Capture the cell that displays the provided text and extract its (X, Y) central coordinate. 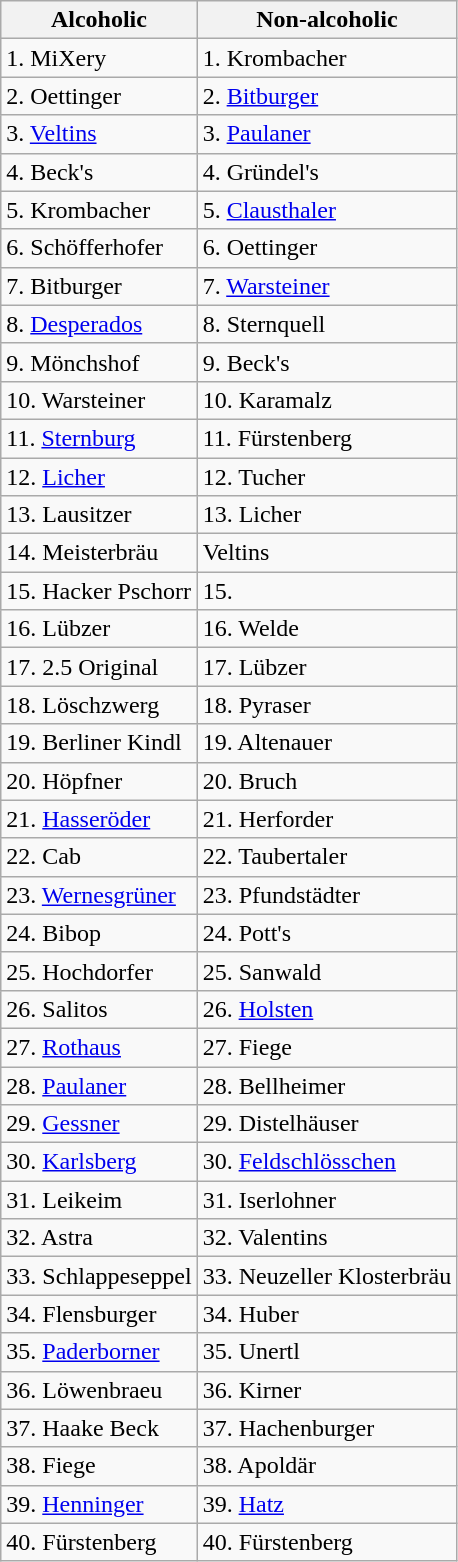
23. Pfundstädter (327, 895)
15. (327, 591)
Non-alcoholic (327, 20)
38. Apoldär (327, 1466)
3. Paulaner (327, 134)
19. Berliner Kindl (99, 743)
24. Pott's (327, 933)
12. Licher (99, 477)
38. Fiege (99, 1466)
5. Krombacher (99, 210)
7. Bitburger (99, 286)
12. Tucher (327, 477)
7. Warsteiner (327, 286)
21. Hasseröder (99, 819)
30. Karlsberg (99, 1162)
27. Fiege (327, 1047)
17. Lübzer (327, 667)
36. Löwenbraeu (99, 1390)
36. Kirner (327, 1390)
3. Veltins (99, 134)
16. Welde (327, 629)
34. Flensburger (99, 1314)
11. Sternburg (99, 438)
1. MiXery (99, 58)
37. Haake Beck (99, 1428)
20. Höpfner (99, 781)
23. Wernesgrüner (99, 895)
9. Mönchshof (99, 362)
9. Beck's (327, 362)
17. 2.5 Original (99, 667)
15. Hacker Pschorr (99, 591)
21. Herforder (327, 819)
5. Clausthaler (327, 210)
2. Oettinger (99, 96)
13. Licher (327, 515)
39. Hatz (327, 1504)
32. Valentins (327, 1238)
29. Gessner (99, 1124)
8. Desperados (99, 324)
Alcoholic (99, 20)
2. Bitburger (327, 96)
4. Gründel's (327, 172)
32. Astra (99, 1238)
35. Unertl (327, 1352)
20. Bruch (327, 781)
24. Bibop (99, 933)
31. Iserlohner (327, 1200)
28. Paulaner (99, 1085)
39. Henninger (99, 1504)
6. Oettinger (327, 248)
19. Altenauer (327, 743)
Veltins (327, 553)
34. Huber (327, 1314)
8. Sternquell (327, 324)
1. Krombacher (327, 58)
30. Feldschlösschen (327, 1162)
13. Lausitzer (99, 515)
33. Schlappeseppel (99, 1276)
28. Bellheimer (327, 1085)
35. Paderborner (99, 1352)
26. Holsten (327, 1009)
29. Distelhäuser (327, 1124)
31. Leikeim (99, 1200)
22. Taubertaler (327, 857)
37. Hachenburger (327, 1428)
10. Warsteiner (99, 400)
25. Sanwald (327, 971)
33. Neuzeller Klosterbräu (327, 1276)
11. Fürstenberg (327, 438)
18. Pyraser (327, 705)
16. Lübzer (99, 629)
25. Hochdorfer (99, 971)
10. Karamalz (327, 400)
6. Schöfferhofer (99, 248)
14. Meisterbräu (99, 553)
26. Salitos (99, 1009)
22. Cab (99, 857)
4. Beck's (99, 172)
18. Löschzwerg (99, 705)
27. Rothaus (99, 1047)
